Identify which cell holds the provided text, then report its [X, Y] central coordinate. 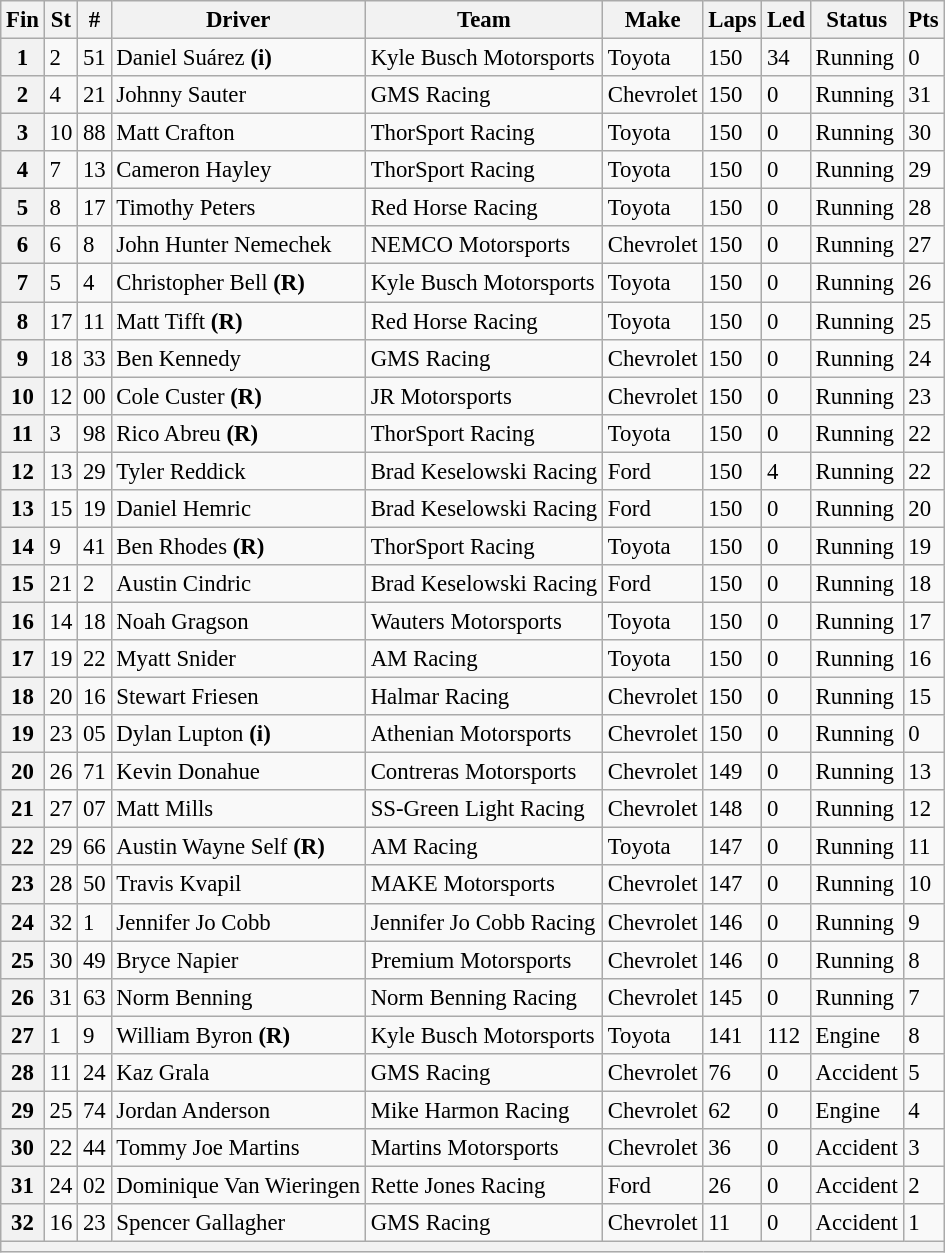
Stewart Friesen [238, 697]
Dylan Lupton (i) [238, 734]
05 [94, 734]
Kaz Grala [238, 1073]
NEMCO Motorsports [484, 245]
Make [652, 20]
Jennifer Jo Cobb [238, 922]
Premium Motorsports [484, 960]
Noah Gragson [238, 621]
Pts [924, 20]
John Hunter Nemechek [238, 245]
Team [484, 20]
Norm Benning Racing [484, 997]
Ben Rhodes (R) [238, 546]
Laps [732, 20]
Rico Abreu (R) [238, 433]
Norm Benning [238, 997]
141 [732, 1035]
Mike Harmon Racing [484, 1110]
Ben Kennedy [238, 358]
149 [732, 772]
Rette Jones Racing [484, 1185]
66 [94, 847]
Travis Kvapil [238, 885]
50 [94, 885]
Kevin Donahue [238, 772]
51 [94, 58]
Fin [23, 20]
63 [94, 997]
Martins Motorsports [484, 1148]
44 [94, 1148]
# [94, 20]
62 [732, 1110]
07 [94, 809]
Led [786, 20]
74 [94, 1110]
Timothy Peters [238, 208]
Jordan Anderson [238, 1110]
Bryce Napier [238, 960]
SS-Green Light Racing [484, 809]
98 [94, 433]
Dominique Van Wieringen [238, 1185]
Johnny Sauter [238, 95]
33 [94, 358]
Austin Wayne Self (R) [238, 847]
112 [786, 1035]
Daniel Hemric [238, 509]
Austin Cindric [238, 584]
JR Motorsports [484, 396]
Status [856, 20]
Tommy Joe Martins [238, 1148]
34 [786, 58]
145 [732, 997]
Contreras Motorsports [484, 772]
00 [94, 396]
88 [94, 133]
Spencer Gallagher [238, 1223]
71 [94, 772]
49 [94, 960]
William Byron (R) [238, 1035]
Matt Crafton [238, 133]
St [60, 20]
148 [732, 809]
Matt Tifft (R) [238, 321]
Wauters Motorsports [484, 621]
76 [732, 1073]
Cole Custer (R) [238, 396]
Cameron Hayley [238, 170]
Halmar Racing [484, 697]
Matt Mills [238, 809]
Christopher Bell (R) [238, 283]
Driver [238, 20]
Athenian Motorsports [484, 734]
02 [94, 1185]
MAKE Motorsports [484, 885]
36 [732, 1148]
41 [94, 546]
Daniel Suárez (i) [238, 58]
Myatt Snider [238, 659]
Jennifer Jo Cobb Racing [484, 922]
Tyler Reddick [238, 471]
